Detect which cell encompasses the target text, then output its [x, y] center coordinate. 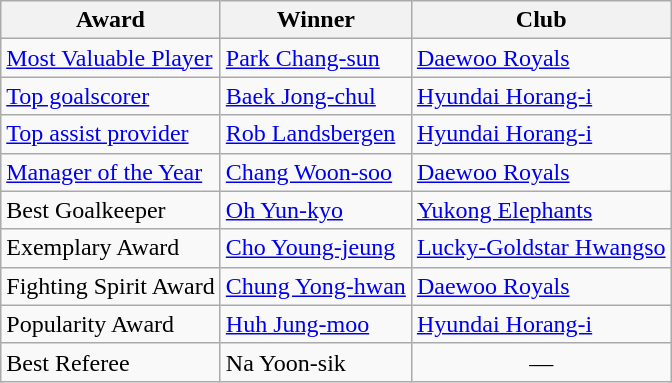
Baek Jong-chul [316, 96]
Na Yoon-sik [316, 362]
Best Goalkeeper [111, 210]
Most Valuable Player [111, 58]
Award [111, 20]
Manager of the Year [111, 172]
Best Referee [111, 362]
Chang Woon-soo [316, 172]
Lucky-Goldstar Hwangso [541, 248]
— [541, 362]
Exemplary Award [111, 248]
Popularity Award [111, 324]
Club [541, 20]
Park Chang-sun [316, 58]
Oh Yun-kyo [316, 210]
Top assist provider [111, 134]
Fighting Spirit Award [111, 286]
Yukong Elephants [541, 210]
Top goalscorer [111, 96]
Huh Jung-moo [316, 324]
Rob Landsbergen [316, 134]
Cho Young-jeung [316, 248]
Winner [316, 20]
Chung Yong-hwan [316, 286]
